For the text-containing cell, return its midpoint in [X, Y] coordinate format. 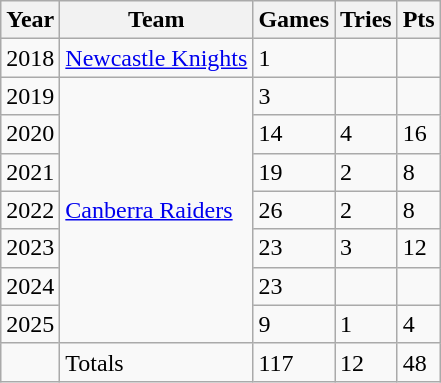
2022 [30, 210]
Team [156, 20]
48 [418, 362]
Tries [366, 20]
Totals [156, 362]
2020 [30, 134]
Newcastle Knights [156, 58]
Pts [418, 20]
14 [294, 134]
9 [294, 324]
2023 [30, 248]
Games [294, 20]
Canberra Raiders [156, 210]
26 [294, 210]
2021 [30, 172]
2019 [30, 96]
2024 [30, 286]
19 [294, 172]
2018 [30, 58]
117 [294, 362]
Year [30, 20]
2025 [30, 324]
16 [418, 134]
